Find where the given text appears and provide that cell's center as (x, y) coordinate. 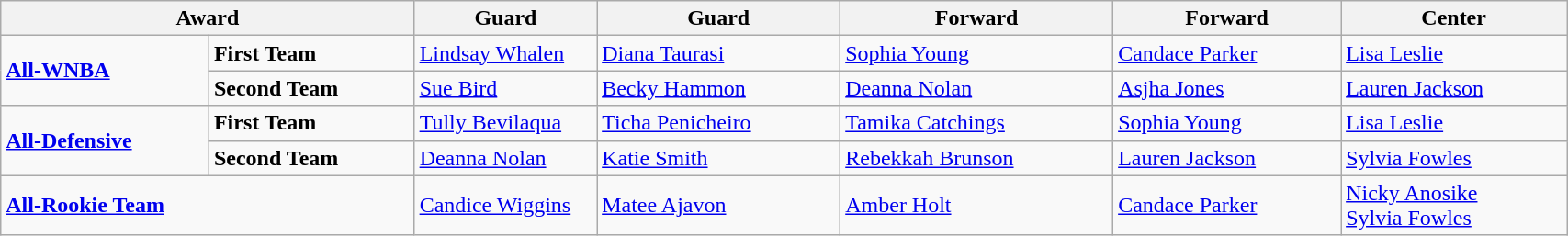
Award (208, 18)
Katie Smith (718, 158)
All-Rookie Team (208, 206)
Rebekkah Brunson (977, 158)
Ticha Penicheiro (718, 123)
All-WNBA (105, 71)
Asjha Jones (1227, 88)
Tully Bevilaqua (505, 123)
Amber Holt (977, 206)
All-Defensive (105, 140)
Sylvia Fowles (1454, 158)
Sue Bird (505, 88)
Diana Taurasi (718, 53)
Candice Wiggins (505, 206)
Tamika Catchings (977, 123)
Center (1454, 18)
Lindsay Whalen (505, 53)
Matee Ajavon (718, 206)
Nicky Anosike Sylvia Fowles (1454, 206)
Becky Hammon (718, 88)
